Return (X, Y) of the center of cell containing provided text 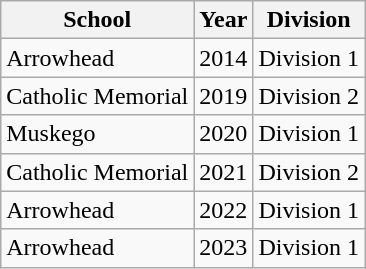
Division (309, 20)
2021 (224, 172)
2014 (224, 58)
Muskego (98, 134)
School (98, 20)
2019 (224, 96)
Year (224, 20)
2023 (224, 248)
2022 (224, 210)
2020 (224, 134)
